Return the (X, Y) coordinate for the center point of the cell that contains the specified text.  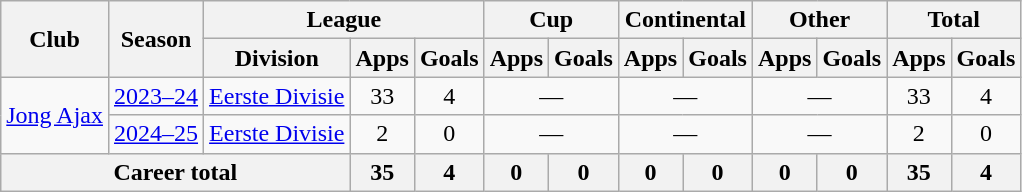
Jong Ajax (55, 115)
Career total (176, 172)
2023–24 (156, 96)
Season (156, 39)
Division (277, 58)
League (344, 20)
Continental (685, 20)
2024–25 (156, 134)
Total (954, 20)
Club (55, 39)
Cup (551, 20)
Other (819, 20)
